Search for the cell housing the specified text and yield its [X, Y] center coordinate. 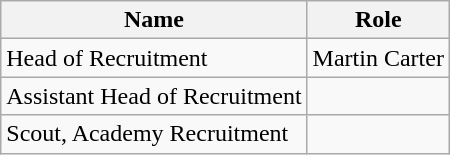
Role [378, 20]
Assistant Head of Recruitment [154, 96]
Martin Carter [378, 58]
Name [154, 20]
Head of Recruitment [154, 58]
Scout, Academy Recruitment [154, 134]
